Find where the given text appears and provide that cell's center as (x, y) coordinate. 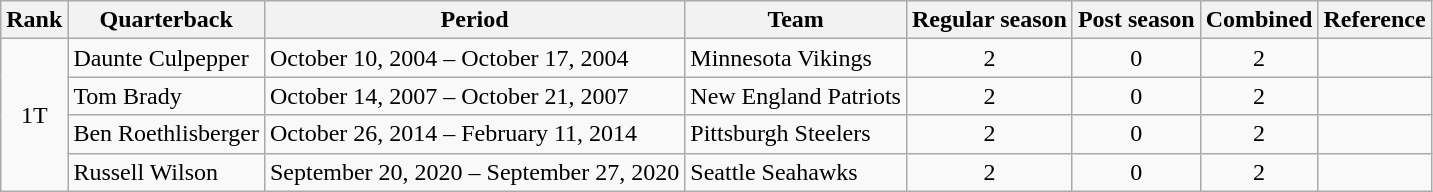
Tom Brady (166, 96)
Russell Wilson (166, 172)
October 14, 2007 – October 21, 2007 (474, 96)
New England Patriots (796, 96)
October 10, 2004 – October 17, 2004 (474, 58)
1T (34, 115)
Seattle Seahawks (796, 172)
October 26, 2014 – February 11, 2014 (474, 134)
Minnesota Vikings (796, 58)
Post season (1136, 20)
September 20, 2020 – September 27, 2020 (474, 172)
Team (796, 20)
Daunte Culpepper (166, 58)
Ben Roethlisberger (166, 134)
Combined (1259, 20)
Quarterback (166, 20)
Rank (34, 20)
Regular season (989, 20)
Reference (1374, 20)
Period (474, 20)
Pittsburgh Steelers (796, 134)
